Search for the cell housing the specified text and yield its [X, Y] center coordinate. 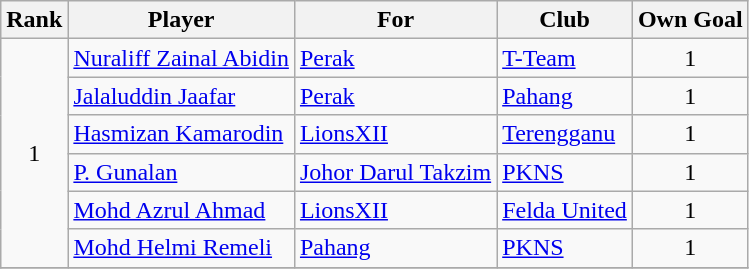
Mohd Helmi Remeli [182, 248]
Felda United [565, 210]
P. Gunalan [182, 172]
T-Team [565, 58]
Player [182, 20]
Hasmizan Kamarodin [182, 134]
Club [565, 20]
Johor Darul Takzim [395, 172]
For [395, 20]
Own Goal [690, 20]
Jalaluddin Jaafar [182, 96]
Nuraliff Zainal Abidin [182, 58]
Rank [34, 20]
Mohd Azrul Ahmad [182, 210]
Terengganu [565, 134]
